Detect which cell encompasses the target text, then output its [x, y] center coordinate. 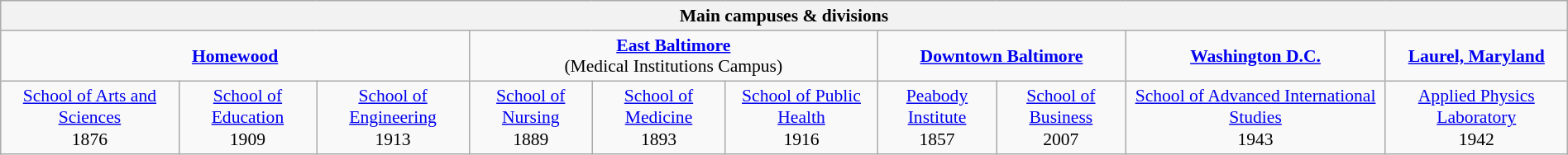
Peabody Institute1857 [937, 118]
Main campuses & divisions [784, 16]
School of Nursing1889 [531, 118]
School of Advanced International Studies1943 [1255, 118]
School of Education1909 [248, 118]
East Baltimore(Medical Institutions Campus) [673, 56]
Laurel, Maryland [1476, 56]
School of Public Health1916 [801, 118]
Applied Physics Laboratory1942 [1476, 118]
Downtown Baltimore [1002, 56]
Washington D.C. [1255, 56]
Homewood [235, 56]
School of Medicine1893 [658, 118]
School of Business2007 [1061, 118]
School of Arts and Sciences1876 [89, 118]
School of Engineering1913 [394, 118]
